Return the (X, Y) coordinate for the center point of the cell that contains the specified text.  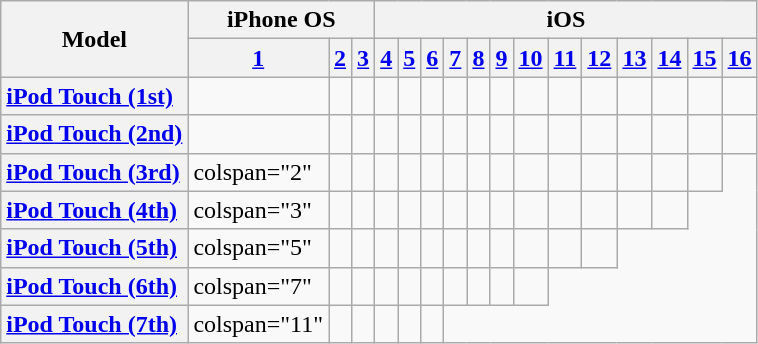
colspan="5" (258, 248)
colspan="3" (258, 210)
iPhone OS (282, 20)
colspan="7" (258, 286)
9 (502, 58)
3 (364, 58)
11 (565, 58)
6 (432, 58)
2 (340, 58)
iPod Touch (5th) (94, 248)
1 (258, 58)
16 (740, 58)
colspan="11" (258, 324)
7 (456, 58)
4 (386, 58)
colspan="2" (258, 172)
10 (530, 58)
12 (600, 58)
iOS (566, 20)
iPod Touch (7th) (94, 324)
15 (704, 58)
iPod Touch (3rd) (94, 172)
iPod Touch (2nd) (94, 134)
iPod Touch (4th) (94, 210)
8 (478, 58)
14 (670, 58)
iPod Touch (6th) (94, 286)
13 (634, 58)
iPod Touch (1st) (94, 96)
5 (410, 58)
Model (94, 39)
